Extract the [X, Y] coordinate from the center of the cell holding the provided text.  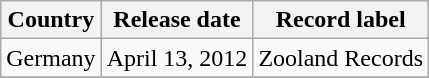
Release date [177, 20]
Germany [51, 58]
Country [51, 20]
April 13, 2012 [177, 58]
Zooland Records [341, 58]
Record label [341, 20]
